Provide the (X, Y) coordinate of the cell's center where the given text is located.  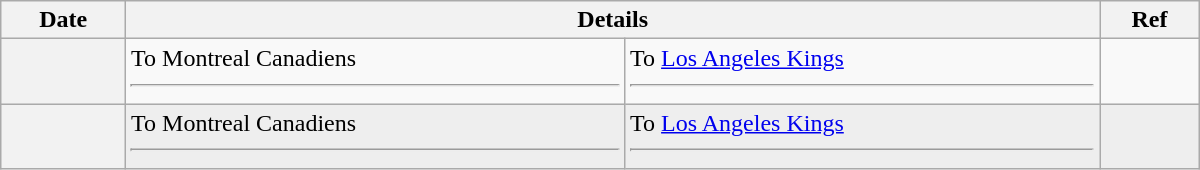
Date (64, 20)
Ref (1150, 20)
Details (613, 20)
